Determine the [x, y] coordinate at the center of the cell enclosing the given text.  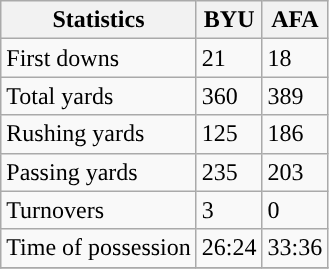
186 [295, 134]
21 [229, 58]
Time of possession [99, 248]
235 [229, 172]
0 [295, 210]
3 [229, 210]
AFA [295, 20]
Passing yards [99, 172]
18 [295, 58]
Statistics [99, 20]
360 [229, 96]
389 [295, 96]
Rushing yards [99, 134]
Turnovers [99, 210]
33:36 [295, 248]
125 [229, 134]
Total yards [99, 96]
BYU [229, 20]
203 [295, 172]
First downs [99, 58]
26:24 [229, 248]
